Find where the given text appears and provide that cell's center as [x, y] coordinate. 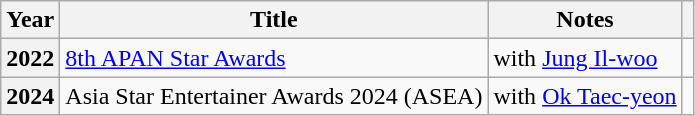
Title [274, 20]
2022 [30, 58]
Asia Star Entertainer Awards 2024 (ASEA) [274, 96]
with Ok Taec-yeon [585, 96]
Notes [585, 20]
8th APAN Star Awards [274, 58]
Year [30, 20]
2024 [30, 96]
with Jung Il-woo [585, 58]
